Return [x, y] of the center of cell containing provided text 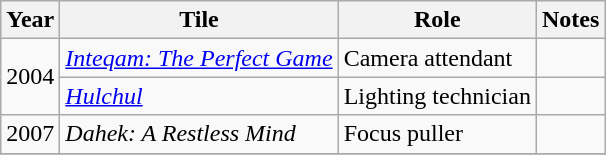
Tile [199, 20]
Notes [570, 20]
Year [30, 20]
Lighting technician [437, 96]
2004 [30, 77]
Camera attendant [437, 58]
Dahek: A Restless Mind [199, 134]
Role [437, 20]
Hulchul [199, 96]
Inteqam: The Perfect Game [199, 58]
2007 [30, 134]
Focus puller [437, 134]
